Provide the (x, y) coordinate of the cell's center where the given text is located.  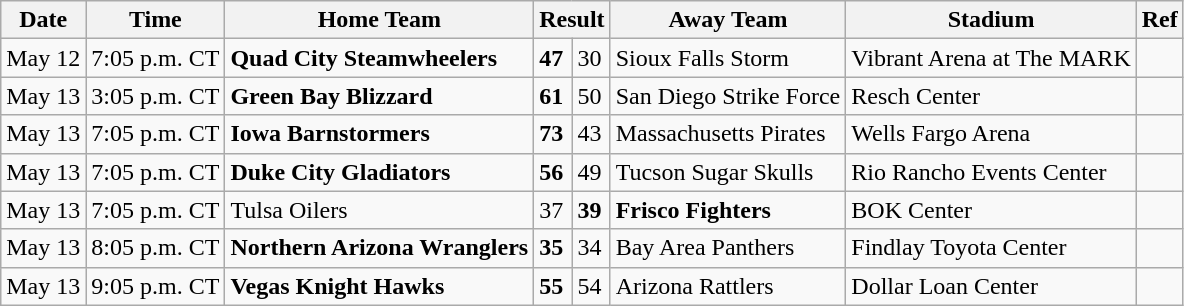
47 (553, 58)
Result (572, 20)
Frisco Fighters (728, 210)
Arizona Rattlers (728, 286)
Tucson Sugar Skulls (728, 172)
Resch Center (991, 96)
39 (591, 210)
30 (591, 58)
Vibrant Arena at The MARK (991, 58)
3:05 p.m. CT (156, 96)
Bay Area Panthers (728, 248)
50 (591, 96)
Duke City Gladiators (380, 172)
Northern Arizona Wranglers (380, 248)
Green Bay Blizzard (380, 96)
35 (553, 248)
34 (591, 248)
Iowa Barnstormers (380, 134)
9:05 p.m. CT (156, 286)
Time (156, 20)
Findlay Toyota Center (991, 248)
BOK Center (991, 210)
Ref (1160, 20)
49 (591, 172)
8:05 p.m. CT (156, 248)
Dollar Loan Center (991, 286)
Rio Rancho Events Center (991, 172)
Away Team (728, 20)
Vegas Knight Hawks (380, 286)
San Diego Strike Force (728, 96)
Wells Fargo Arena (991, 134)
55 (553, 286)
73 (553, 134)
Quad City Steamwheelers (380, 58)
Date (44, 20)
May 12 (44, 58)
43 (591, 134)
Stadium (991, 20)
56 (553, 172)
37 (553, 210)
Sioux Falls Storm (728, 58)
Massachusetts Pirates (728, 134)
Tulsa Oilers (380, 210)
Home Team (380, 20)
54 (591, 286)
61 (553, 96)
